Capture the cell that displays the provided text and extract its [X, Y] central coordinate. 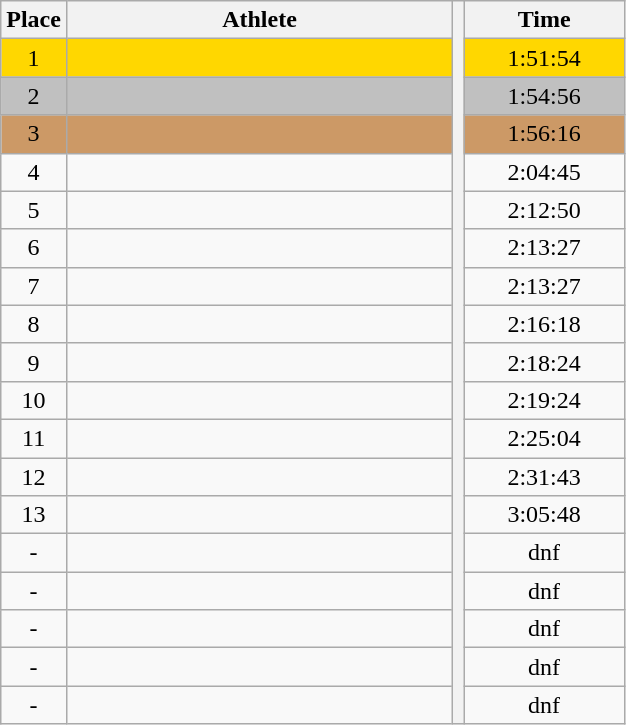
7 [34, 286]
2:04:45 [544, 172]
Time [544, 20]
10 [34, 400]
2:18:24 [544, 362]
2:31:43 [544, 477]
6 [34, 248]
9 [34, 362]
1:54:56 [544, 96]
1:56:16 [544, 134]
1 [34, 58]
5 [34, 210]
2:19:24 [544, 400]
1:51:54 [544, 58]
2 [34, 96]
2:25:04 [544, 438]
12 [34, 477]
2:12:50 [544, 210]
3:05:48 [544, 515]
8 [34, 324]
11 [34, 438]
4 [34, 172]
Place [34, 20]
2:16:18 [544, 324]
13 [34, 515]
Athlete [259, 20]
3 [34, 134]
